Output the [X, Y] coordinate of the center of the cell containing the given text.  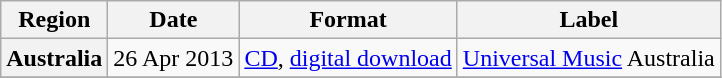
CD, digital download [348, 58]
Region [54, 20]
Label [588, 20]
Date [174, 20]
Format [348, 20]
Australia [54, 58]
Universal Music Australia [588, 58]
26 Apr 2013 [174, 58]
